Output the [x, y] coordinate of the center of the cell containing the given text.  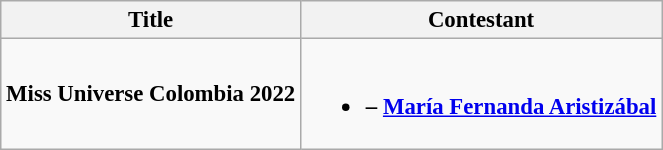
– María Fernanda Aristizábal [482, 94]
Contestant [482, 20]
Miss Universe Colombia 2022 [151, 94]
Title [151, 20]
